Extract the (x, y) coordinate from the center of the cell holding the provided text.  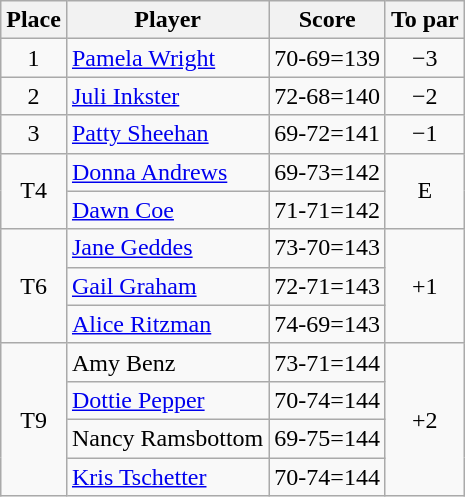
Amy Benz (167, 362)
Patty Sheehan (167, 134)
Donna Andrews (167, 172)
T9 (34, 419)
Nancy Ramsbottom (167, 438)
Dottie Pepper (167, 400)
Gail Graham (167, 286)
+2 (424, 419)
+1 (424, 286)
−3 (424, 58)
3 (34, 134)
69-72=141 (328, 134)
−1 (424, 134)
73-70=143 (328, 248)
T6 (34, 286)
Alice Ritzman (167, 324)
−2 (424, 96)
Score (328, 20)
Player (167, 20)
Dawn Coe (167, 210)
Place (34, 20)
69-73=142 (328, 172)
Pamela Wright (167, 58)
E (424, 191)
T4 (34, 191)
Juli Inkster (167, 96)
Jane Geddes (167, 248)
72-68=140 (328, 96)
74-69=143 (328, 324)
71-71=142 (328, 210)
Kris Tschetter (167, 477)
73-71=144 (328, 362)
To par (424, 20)
69-75=144 (328, 438)
1 (34, 58)
70-69=139 (328, 58)
72-71=143 (328, 286)
2 (34, 96)
